Scan for the cell matching the given text and deliver its [x, y] coordinate at center. 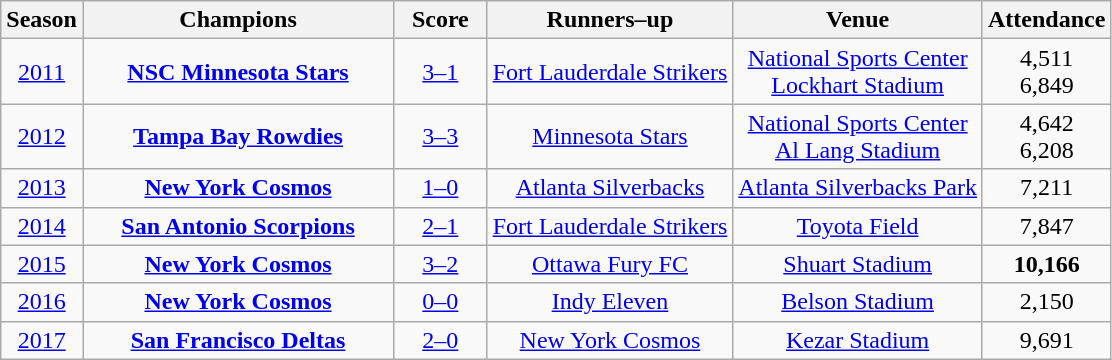
2–0 [441, 340]
4,6426,208 [1046, 136]
Score [441, 20]
1–0 [441, 188]
2015 [42, 264]
Indy Eleven [610, 302]
Champions [238, 20]
7,847 [1046, 226]
2013 [42, 188]
National Sports CenterLockhart Stadium [858, 72]
0–0 [441, 302]
7,211 [1046, 188]
Kezar Stadium [858, 340]
2,150 [1046, 302]
Runners–up [610, 20]
NSC Minnesota Stars [238, 72]
National Sports CenterAl Lang Stadium [858, 136]
Atlanta Silverbacks Park [858, 188]
2012 [42, 136]
Season [42, 20]
Attendance [1046, 20]
10,166 [1046, 264]
3–3 [441, 136]
2017 [42, 340]
Minnesota Stars [610, 136]
Belson Stadium [858, 302]
Shuart Stadium [858, 264]
San Antonio Scorpions [238, 226]
2014 [42, 226]
Tampa Bay Rowdies [238, 136]
3–1 [441, 72]
San Francisco Deltas [238, 340]
Ottawa Fury FC [610, 264]
Atlanta Silverbacks [610, 188]
2–1 [441, 226]
Venue [858, 20]
2016 [42, 302]
4,5116,849 [1046, 72]
Toyota Field [858, 226]
9,691 [1046, 340]
2011 [42, 72]
3–2 [441, 264]
